Identify which cell holds the provided text, then report its (X, Y) central coordinate. 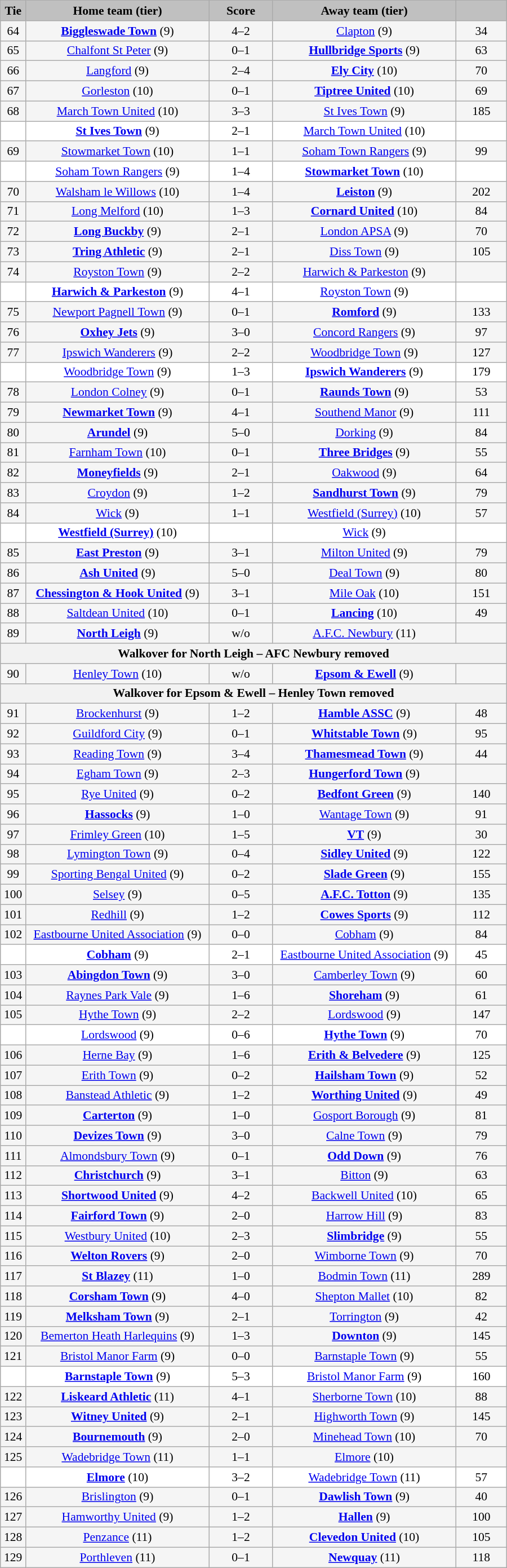
147 (481, 1015)
Brockenhurst (9) (118, 714)
96 (14, 814)
Walsham le Willows (10) (118, 192)
Erith & Belvedere (9) (364, 1055)
40 (481, 1497)
Abingdon Town (9) (118, 975)
Henley Town (10) (118, 674)
Worthing United (9) (364, 1096)
115 (14, 1236)
Hungerford Town (9) (364, 774)
Odd Down (9) (364, 1156)
Sporting Bengal United (9) (118, 874)
Lymington Town (9) (118, 854)
Three Bridges (9) (364, 453)
102 (14, 935)
Hamble ASSC (9) (364, 714)
Shoreham (9) (364, 995)
94 (14, 774)
Moneyfields (9) (118, 473)
48 (481, 714)
Gosport Borough (9) (364, 1116)
71 (14, 211)
Clapton (9) (364, 31)
Gorleston (10) (118, 91)
109 (14, 1116)
119 (14, 1317)
Wantage Town (9) (364, 814)
Leiston (9) (364, 192)
185 (481, 111)
Westbury United (10) (118, 1236)
Brislington (9) (118, 1497)
44 (481, 754)
123 (14, 1417)
London APSA (9) (364, 232)
124 (14, 1437)
Minehead Town (10) (364, 1437)
Camberley Town (9) (364, 975)
90 (14, 674)
Long Melford (10) (118, 211)
5–3 (241, 1377)
30 (481, 834)
Home team (tier) (118, 11)
Backwell United (10) (364, 1196)
St Blazey (11) (118, 1277)
74 (14, 272)
Tie (14, 11)
103 (14, 975)
113 (14, 1196)
289 (481, 1277)
2–4 (241, 71)
Newmarket Town (9) (118, 413)
Score (241, 11)
Fairford Town (9) (118, 1216)
0–4 (241, 854)
Calne Town (9) (364, 1136)
Bemerton Heath Harlequins (9) (118, 1336)
Hamworthy United (9) (118, 1517)
Milton United (9) (364, 553)
1–5 (241, 834)
Banstead Athletic (9) (118, 1096)
East Preston (9) (118, 553)
Newport Pagnell Town (9) (118, 312)
202 (481, 192)
160 (481, 1377)
Bedfont Green (9) (364, 794)
Devizes Town (9) (118, 1136)
Shortwood United (9) (118, 1196)
Redhill (9) (118, 915)
140 (481, 794)
Romford (9) (364, 312)
114 (14, 1216)
Reading Town (9) (118, 754)
A.F.C. Totton (9) (364, 895)
104 (14, 995)
4–0 (241, 1296)
Ely City (10) (364, 71)
Tring Athletic (9) (118, 252)
75 (14, 312)
78 (14, 392)
120 (14, 1336)
3–3 (241, 111)
Dawlish Town (9) (364, 1497)
Away team (tier) (364, 11)
Saltdean United (10) (118, 613)
Sherborne Town (10) (364, 1397)
Almondsbury Town (9) (118, 1156)
Diss Town (9) (364, 252)
Penzance (11) (118, 1538)
61 (481, 995)
98 (14, 854)
Epsom & Ewell (9) (364, 674)
Croydon (9) (118, 493)
Thamesmead Town (9) (364, 754)
52 (481, 1075)
Mile Oak (10) (364, 593)
Frimley Green (10) (118, 834)
106 (14, 1055)
Oakwood (9) (364, 473)
Guildford City (9) (118, 734)
86 (14, 573)
Walkover for North Leigh – AFC Newbury removed (253, 653)
Walkover for Epsom & Ewell – Henley Town removed (253, 694)
101 (14, 915)
85 (14, 553)
108 (14, 1096)
Deal Town (9) (364, 573)
Sidley United (9) (364, 854)
Cowes Sports (9) (364, 915)
VT (9) (364, 834)
Rye United (9) (118, 794)
72 (14, 232)
Corsham Town (9) (118, 1296)
Bodmin Town (11) (364, 1277)
77 (14, 352)
Slade Green (9) (364, 874)
42 (481, 1317)
Torrington (9) (364, 1317)
Long Buckby (9) (118, 232)
Langford (9) (118, 71)
Egham Town (9) (118, 774)
Sandhurst Town (9) (364, 493)
34 (481, 31)
Witney United (9) (118, 1417)
0–6 (241, 1035)
Bitton (9) (364, 1176)
Arundel (9) (118, 432)
Wimborne Town (9) (364, 1256)
Hallen (9) (364, 1517)
Lancing (10) (364, 613)
Welton Rovers (9) (118, 1256)
117 (14, 1277)
Carterton (9) (118, 1116)
92 (14, 734)
Christchurch (9) (118, 1176)
129 (14, 1557)
151 (481, 593)
3–2 (241, 1477)
107 (14, 1075)
Raynes Park Vale (9) (118, 995)
Downton (9) (364, 1336)
Herne Bay (9) (118, 1055)
60 (481, 975)
155 (481, 874)
Hullbridge Sports (9) (364, 51)
133 (481, 312)
179 (481, 372)
Dorking (9) (364, 432)
Raunds Town (9) (364, 392)
66 (14, 71)
Melksham Town (9) (118, 1317)
Ash United (9) (118, 573)
Oxhey Jets (9) (118, 332)
Bournemouth (9) (118, 1437)
0–5 (241, 895)
Selsey (9) (118, 895)
A.F.C. Newbury (11) (364, 634)
Biggleswade Town (9) (118, 31)
45 (481, 955)
Liskeard Athletic (11) (118, 1397)
Chalfont St Peter (9) (118, 51)
Highworth Town (9) (364, 1417)
London Colney (9) (118, 392)
135 (481, 895)
53 (481, 392)
3–4 (241, 754)
68 (14, 111)
87 (14, 593)
Farnham Town (10) (118, 453)
121 (14, 1357)
73 (14, 252)
110 (14, 1136)
Tiptree United (10) (364, 91)
89 (14, 634)
116 (14, 1256)
Cornard United (10) (364, 211)
Erith Town (9) (118, 1075)
126 (14, 1497)
Whitstable Town (9) (364, 734)
93 (14, 754)
128 (14, 1538)
Hailsham Town (9) (364, 1075)
Porthleven (11) (118, 1557)
Slimbridge (9) (364, 1236)
Harrow Hill (9) (364, 1216)
Clevedon United (10) (364, 1538)
Southend Manor (9) (364, 413)
Chessington & Hook United (9) (118, 593)
North Leigh (9) (118, 634)
Newquay (11) (364, 1557)
Concord Rangers (9) (364, 332)
Hassocks (9) (118, 814)
Shepton Mallet (10) (364, 1296)
67 (14, 91)
